Return (X, Y) of the center of cell containing provided text 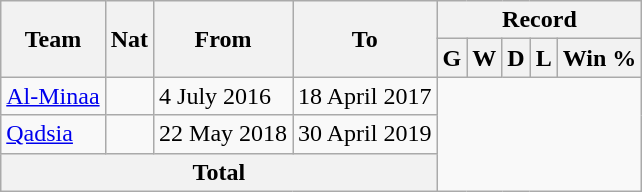
30 April 2019 (365, 134)
To (365, 39)
Qadsia (53, 134)
Win % (600, 58)
4 July 2016 (224, 96)
22 May 2018 (224, 134)
Team (53, 39)
18 April 2017 (365, 96)
W (484, 58)
D (516, 58)
Record (540, 20)
Nat (129, 39)
Total (219, 172)
From (224, 39)
Al-Minaa (53, 96)
G (452, 58)
L (544, 58)
